Extract the [x, y] coordinate from the center of the cell holding the provided text.  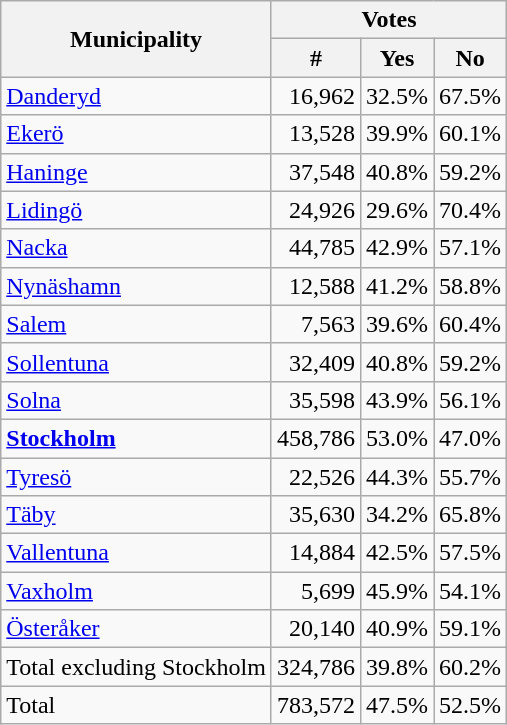
Nynäshamn [136, 286]
No [470, 58]
24,926 [316, 210]
42.5% [396, 553]
Haninge [136, 172]
39.6% [396, 324]
45.9% [396, 591]
32,409 [316, 362]
22,526 [316, 477]
44,785 [316, 248]
43.9% [396, 400]
39.8% [396, 667]
7,563 [316, 324]
44.3% [396, 477]
53.0% [396, 438]
32.5% [396, 96]
65.8% [470, 515]
Nacka [136, 248]
41.2% [396, 286]
Österåker [136, 629]
Danderyd [136, 96]
39.9% [396, 134]
14,884 [316, 553]
52.5% [470, 705]
60.4% [470, 324]
Total [136, 705]
Yes [396, 58]
57.1% [470, 248]
Ekerö [136, 134]
Total excluding Stockholm [136, 667]
Sollentuna [136, 362]
Vallentuna [136, 553]
47.5% [396, 705]
12,588 [316, 286]
20,140 [316, 629]
47.0% [470, 438]
40.9% [396, 629]
37,548 [316, 172]
Stockholm [136, 438]
70.4% [470, 210]
5,699 [316, 591]
29.6% [396, 210]
35,598 [316, 400]
324,786 [316, 667]
Täby [136, 515]
Tyresö [136, 477]
Votes [388, 20]
Solna [136, 400]
458,786 [316, 438]
67.5% [470, 96]
57.5% [470, 553]
42.9% [396, 248]
60.2% [470, 667]
# [316, 58]
34.2% [396, 515]
16,962 [316, 96]
56.1% [470, 400]
59.1% [470, 629]
783,572 [316, 705]
Salem [136, 324]
55.7% [470, 477]
Vaxholm [136, 591]
58.8% [470, 286]
Lidingö [136, 210]
54.1% [470, 591]
13,528 [316, 134]
Municipality [136, 39]
60.1% [470, 134]
35,630 [316, 515]
